Search for the cell housing the specified text and yield its (x, y) center coordinate. 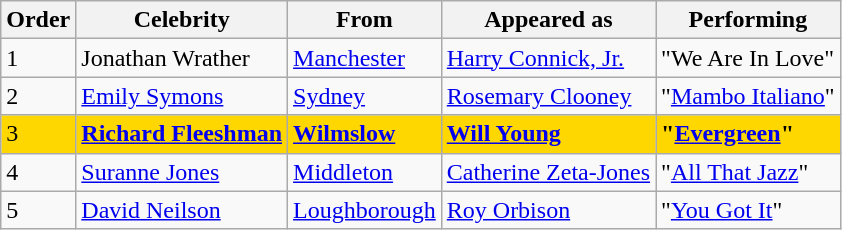
Middleton (365, 172)
Harry Connick, Jr. (548, 58)
Manchester (365, 58)
Roy Orbison (548, 210)
Appeared as (548, 20)
3 (38, 134)
"We Are In Love" (748, 58)
4 (38, 172)
1 (38, 58)
"Mambo Italiano" (748, 96)
"Evergreen" (748, 134)
Suranne Jones (182, 172)
Loughborough (365, 210)
From (365, 20)
David Neilson (182, 210)
"You Got It" (748, 210)
Catherine Zeta-Jones (548, 172)
Richard Fleeshman (182, 134)
"All That Jazz" (748, 172)
2 (38, 96)
Will Young (548, 134)
Wilmslow (365, 134)
5 (38, 210)
Jonathan Wrather (182, 58)
Rosemary Clooney (548, 96)
Order (38, 20)
Emily Symons (182, 96)
Sydney (365, 96)
Celebrity (182, 20)
Performing (748, 20)
